Return the (x, y) coordinate for the center point of the cell that contains the specified text.  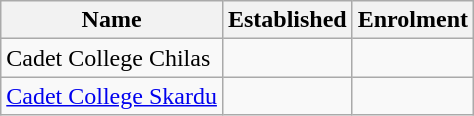
Cadet College Skardu (112, 96)
Name (112, 20)
Established (287, 20)
Enrolment (412, 20)
Cadet College Chilas (112, 58)
